Detect which cell encompasses the target text, then output its (X, Y) center coordinate. 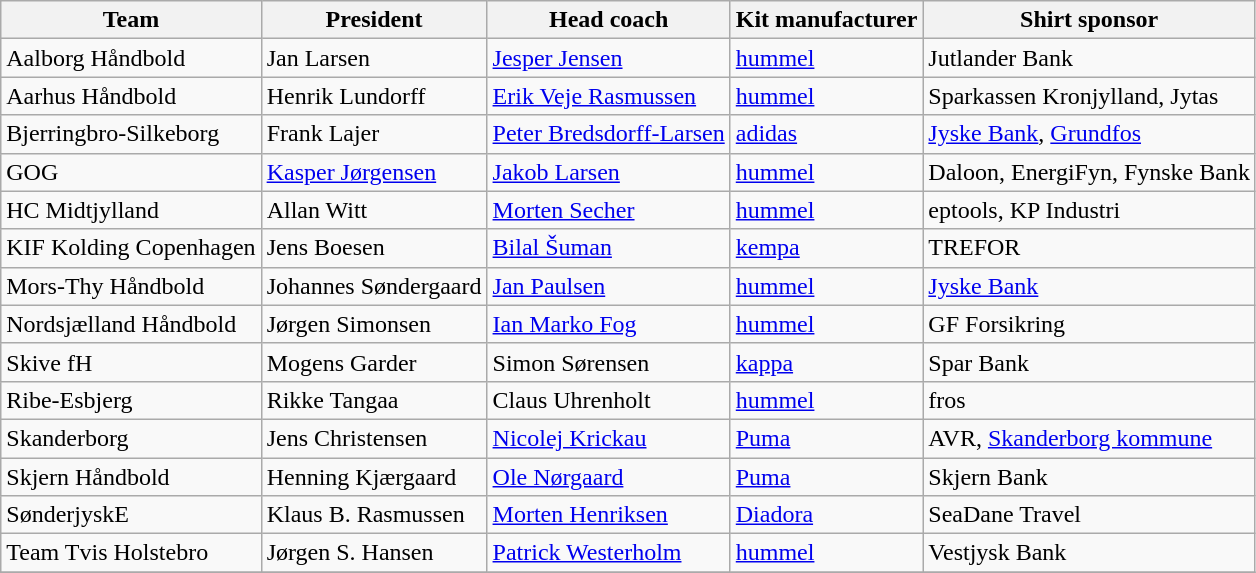
SønderjyskE (131, 515)
Shirt sponsor (1090, 20)
Ole Nørgaard (608, 477)
Jens Boesen (374, 248)
Head coach (608, 20)
KIF Kolding Copenhagen (131, 248)
Mors-Thy Håndbold (131, 286)
fros (1090, 400)
Skjern Håndbold (131, 477)
Spar Bank (1090, 362)
Nordsjælland Håndbold (131, 324)
kempa (826, 248)
Daloon, EnergiFyn, Fynske Bank (1090, 172)
Jan Paulsen (608, 286)
Jørgen Simonsen (374, 324)
Jyske Bank, Grundfos (1090, 134)
Claus Uhrenholt (608, 400)
Kit manufacturer (826, 20)
Mogens Garder (374, 362)
Skive fH (131, 362)
Peter Bredsdorff-Larsen (608, 134)
Allan Witt (374, 210)
Team Tvis Holstebro (131, 553)
Johannes Søndergaard (374, 286)
GF Forsikring (1090, 324)
President (374, 20)
Kasper Jørgensen (374, 172)
AVR, Skanderborg kommune (1090, 438)
adidas (826, 134)
Jakob Larsen (608, 172)
Jens Christensen (374, 438)
Ribe-Esbjerg (131, 400)
Morten Secher (608, 210)
eptools, KP Industri (1090, 210)
Frank Lajer (374, 134)
Jørgen S. Hansen (374, 553)
Henrik Lundorff (374, 96)
GOG (131, 172)
Simon Sørensen (608, 362)
Vestjysk Bank (1090, 553)
Jan Larsen (374, 58)
Aalborg Håndbold (131, 58)
Erik Veje Rasmussen (608, 96)
Klaus B. Rasmussen (374, 515)
HC Midtjylland (131, 210)
Rikke Tangaa (374, 400)
Jutlander Bank (1090, 58)
Skanderborg (131, 438)
Nicolej Krickau (608, 438)
TREFOR (1090, 248)
Diadora (826, 515)
Jesper Jensen (608, 58)
Skjern Bank (1090, 477)
Bjerringbro-Silkeborg (131, 134)
Jyske Bank (1090, 286)
Ian Marko Fog (608, 324)
Team (131, 20)
kappa (826, 362)
Bilal Šuman (608, 248)
Sparkassen Kronjylland, Jytas (1090, 96)
Aarhus Håndbold (131, 96)
SeaDane Travel (1090, 515)
Morten Henriksen (608, 515)
Henning Kjærgaard (374, 477)
Patrick Westerholm (608, 553)
